Search for the cell housing the specified text and yield its (X, Y) center coordinate. 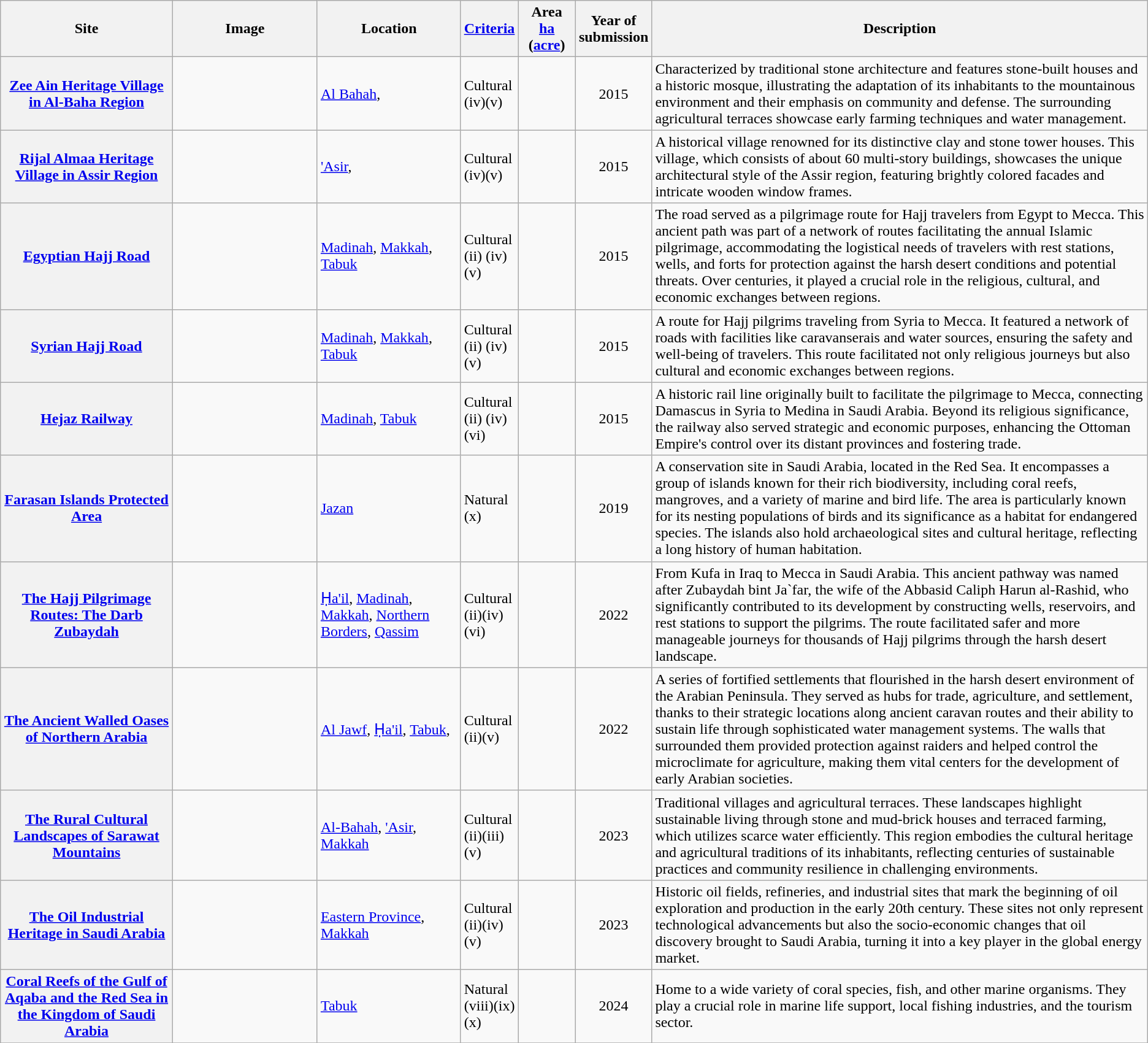
'Asir, (389, 167)
Egyptian Hajj Road (87, 256)
Madinah, Tabuk (389, 418)
Jazan (389, 508)
Cultural (ii)(iv)(vi) (489, 615)
Image (245, 29)
Rijal Almaa Heritage Village in Assir Region (87, 167)
Description (900, 29)
Syrian Hajj Road (87, 346)
Hejaz Railway (87, 418)
2019 (613, 508)
Site (87, 29)
The Hajj Pilgrimage Routes: The Darb Zubaydah (87, 615)
The Oil Industrial Heritage in Saudi Arabia (87, 925)
Location (389, 29)
Al-Bahah, 'Asir, Makkah (389, 835)
Natural (viii)(ix)(x) (489, 1006)
Ḥa'il, Madinah, Makkah, Northern Borders, Qassim (389, 615)
The Rural Cultural Landscapes of Sarawat Mountains (87, 835)
Year of submission (613, 29)
Natural (x) (489, 508)
Tabuk (389, 1006)
Areaha (acre) (547, 29)
Al Jawf, Ḥa'il, Tabuk, (389, 729)
Cultural (ii) (iv)(vi) (489, 418)
Cultural (ii)(iv)(v) (489, 925)
Al Bahah, (389, 93)
Criteria (489, 29)
Cultural (ii)(v) (489, 729)
Farasan Islands Protected Area (87, 508)
2024 (613, 1006)
Zee Ain Heritage Village in Al-Baha Region (87, 93)
Eastern Province, Makkah (389, 925)
The Ancient Walled Oases of Northern Arabia (87, 729)
Coral Reefs of the Gulf of Aqaba and the Red Sea in the Kingdom of Saudi Arabia (87, 1006)
Cultural (ii)(iii)(v) (489, 835)
